Find where the given text appears and provide that cell's center as [x, y] coordinate. 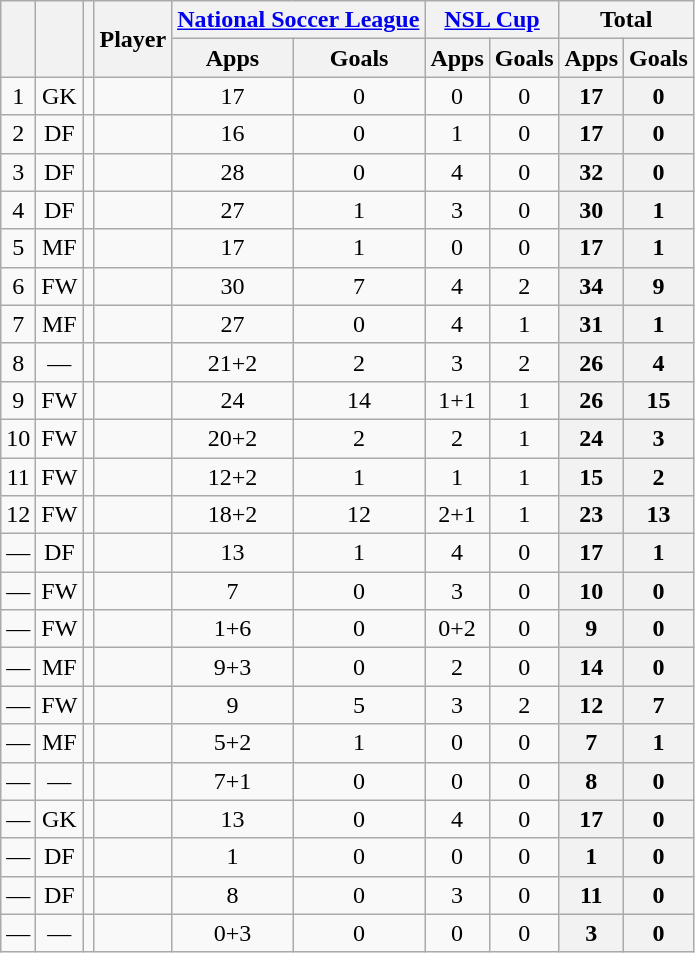
20+2 [233, 438]
32 [591, 172]
9+3 [233, 667]
0+3 [233, 933]
31 [591, 324]
Total [626, 20]
18+2 [233, 515]
34 [591, 286]
National Soccer League [298, 20]
12+2 [233, 477]
23 [591, 515]
16 [233, 134]
28 [233, 172]
1+6 [233, 629]
1+1 [457, 400]
6 [18, 286]
2+1 [457, 515]
21+2 [233, 362]
NSL Cup [492, 20]
7+1 [233, 781]
5+2 [233, 743]
Player [133, 39]
0+2 [457, 629]
